Detect which cell encompasses the target text, then output its [X, Y] center coordinate. 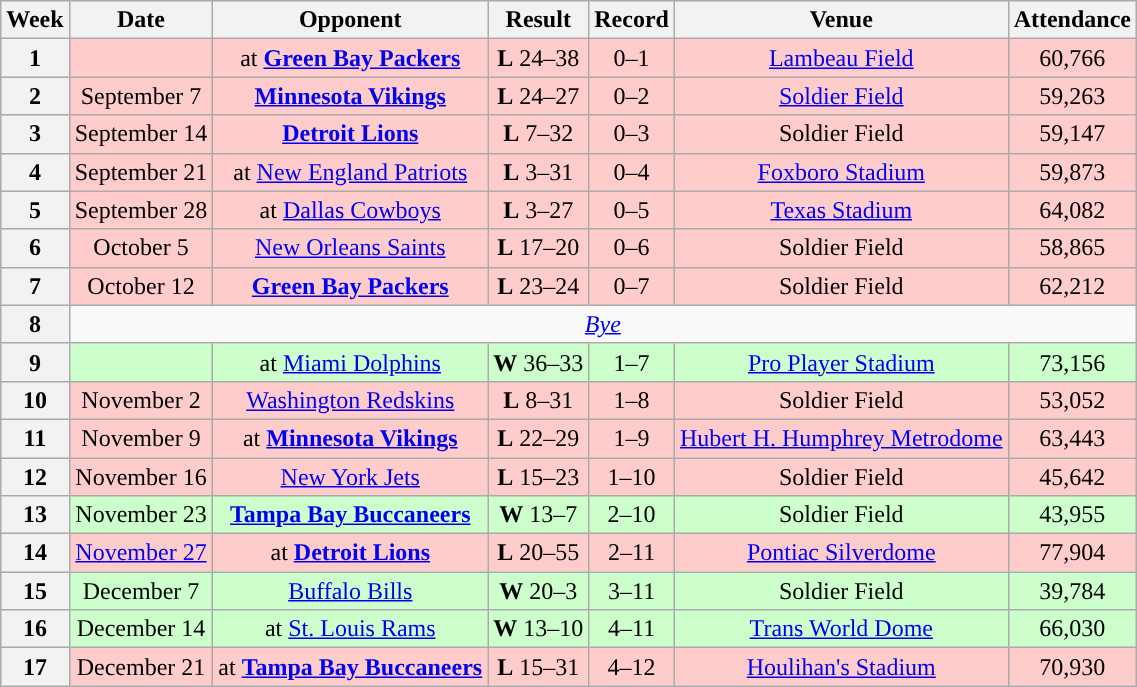
0–5 [632, 210]
W 13–7 [538, 515]
November 23 [141, 515]
L 23–24 [538, 286]
L 15–23 [538, 477]
13 [35, 515]
October 5 [141, 248]
14 [35, 553]
Hubert H. Humphrey Metrodome [841, 438]
at Green Bay Packers [350, 58]
L 17–20 [538, 248]
0–1 [632, 58]
September 28 [141, 210]
0–7 [632, 286]
Tampa Bay Buccaneers [350, 515]
16 [35, 629]
at Minnesota Vikings [350, 438]
59,147 [1072, 134]
5 [35, 210]
63,443 [1072, 438]
at Tampa Bay Buccaneers [350, 667]
Opponent [350, 20]
0–6 [632, 248]
Houlihan's Stadium [841, 667]
November 9 [141, 438]
3–11 [632, 591]
September 21 [141, 172]
Washington Redskins [350, 400]
L 8–31 [538, 400]
W 13–10 [538, 629]
12 [35, 477]
L 24–27 [538, 96]
Pro Player Stadium [841, 362]
at Detroit Lions [350, 553]
Detroit Lions [350, 134]
Green Bay Packers [350, 286]
10 [35, 400]
L 20–55 [538, 553]
November 16 [141, 477]
15 [35, 591]
4–11 [632, 629]
58,865 [1072, 248]
December 21 [141, 667]
8 [35, 324]
2–10 [632, 515]
Week [35, 20]
59,873 [1072, 172]
Date [141, 20]
1–7 [632, 362]
September 7 [141, 96]
73,156 [1072, 362]
43,955 [1072, 515]
L 3–31 [538, 172]
Buffalo Bills [350, 591]
Minnesota Vikings [350, 96]
at Dallas Cowboys [350, 210]
1–10 [632, 477]
62,212 [1072, 286]
0–4 [632, 172]
66,030 [1072, 629]
4 [35, 172]
2 [35, 96]
New York Jets [350, 477]
L 15–31 [538, 667]
Trans World Dome [841, 629]
9 [35, 362]
45,642 [1072, 477]
60,766 [1072, 58]
4–12 [632, 667]
L 3–27 [538, 210]
Pontiac Silverdome [841, 553]
53,052 [1072, 400]
0–3 [632, 134]
September 14 [141, 134]
1–9 [632, 438]
70,930 [1072, 667]
Foxboro Stadium [841, 172]
L 7–32 [538, 134]
64,082 [1072, 210]
6 [35, 248]
0–2 [632, 96]
at New England Patriots [350, 172]
W 20–3 [538, 591]
New Orleans Saints [350, 248]
1–8 [632, 400]
7 [35, 286]
November 2 [141, 400]
59,263 [1072, 96]
W 36–33 [538, 362]
at St. Louis Rams [350, 629]
77,904 [1072, 553]
L 24–38 [538, 58]
Attendance [1072, 20]
Texas Stadium [841, 210]
November 27 [141, 553]
Result [538, 20]
11 [35, 438]
October 12 [141, 286]
17 [35, 667]
Bye [602, 324]
2–11 [632, 553]
L 22–29 [538, 438]
39,784 [1072, 591]
1 [35, 58]
Record [632, 20]
December 7 [141, 591]
Lambeau Field [841, 58]
3 [35, 134]
December 14 [141, 629]
at Miami Dolphins [350, 362]
Venue [841, 20]
